Determine the [X, Y] coordinate at the center of the cell enclosing the given text.  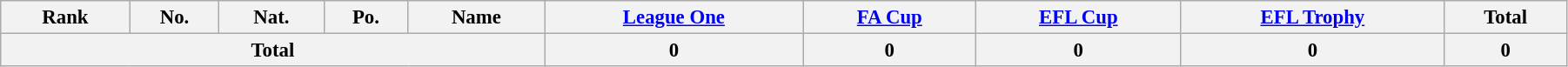
Nat. [271, 17]
No. [174, 17]
League One [673, 17]
EFL Trophy [1312, 17]
Name [477, 17]
FA Cup [889, 17]
Po. [365, 17]
EFL Cup [1079, 17]
Rank [65, 17]
